Search for the cell housing the specified text and yield its [x, y] center coordinate. 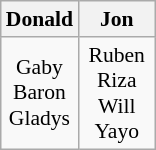
Donald [40, 19]
GabyBaronGladys [40, 93]
RubenRizaWillYayo [116, 93]
Jon [116, 19]
